From the cell containing the given text, extract its center point as [x, y] coordinate. 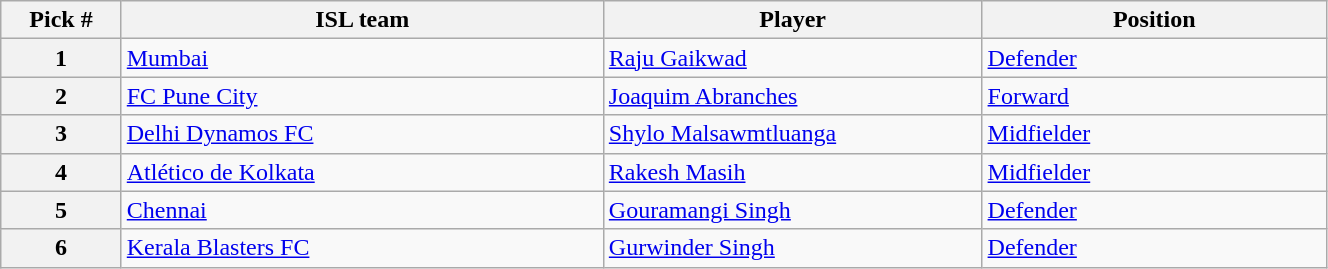
Position [1154, 20]
Shylo Malsawmtluanga [792, 134]
Rakesh Masih [792, 172]
4 [61, 172]
Raju Gaikwad [792, 58]
Delhi Dynamos FC [362, 134]
2 [61, 96]
Atlético de Kolkata [362, 172]
Pick # [61, 20]
3 [61, 134]
Joaquim Abranches [792, 96]
Player [792, 20]
Gurwinder Singh [792, 248]
1 [61, 58]
5 [61, 210]
Mumbai [362, 58]
Gouramangi Singh [792, 210]
Chennai [362, 210]
FC Pune City [362, 96]
6 [61, 248]
Forward [1154, 96]
ISL team [362, 20]
Kerala Blasters FC [362, 248]
